Extract the (X, Y) coordinate from the center of the cell holding the provided text.  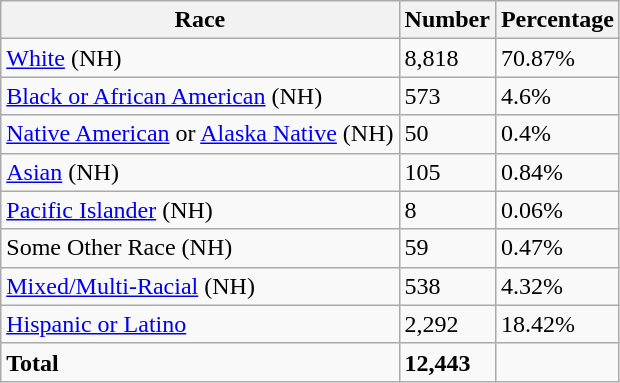
Some Other Race (NH) (200, 248)
Total (200, 362)
105 (447, 172)
4.6% (557, 96)
8 (447, 210)
Native American or Alaska Native (NH) (200, 134)
4.32% (557, 286)
Pacific Islander (NH) (200, 210)
0.47% (557, 248)
Race (200, 20)
70.87% (557, 58)
8,818 (447, 58)
Asian (NH) (200, 172)
50 (447, 134)
2,292 (447, 324)
18.42% (557, 324)
White (NH) (200, 58)
Number (447, 20)
538 (447, 286)
0.4% (557, 134)
Black or African American (NH) (200, 96)
Percentage (557, 20)
12,443 (447, 362)
0.84% (557, 172)
Mixed/Multi-Racial (NH) (200, 286)
0.06% (557, 210)
59 (447, 248)
Hispanic or Latino (200, 324)
573 (447, 96)
